Capture the cell that displays the provided text and extract its [X, Y] central coordinate. 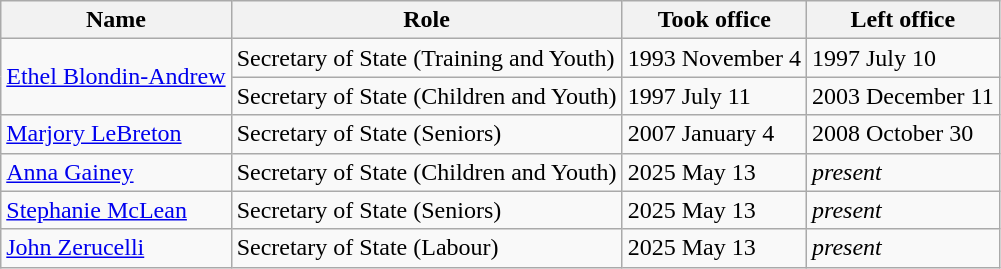
Left office [902, 20]
Role [426, 20]
John Zerucelli [116, 248]
Stephanie McLean [116, 210]
1997 July 11 [714, 96]
Took office [714, 20]
Marjory LeBreton [116, 134]
1997 July 10 [902, 58]
2008 October 30 [902, 134]
1993 November 4 [714, 58]
Secretary of State (Training and Youth) [426, 58]
Name [116, 20]
Secretary of State (Labour) [426, 248]
Ethel Blondin-Andrew [116, 77]
2003 December 11 [902, 96]
2007 January 4 [714, 134]
Anna Gainey [116, 172]
